Search for the cell housing the specified text and yield its (x, y) center coordinate. 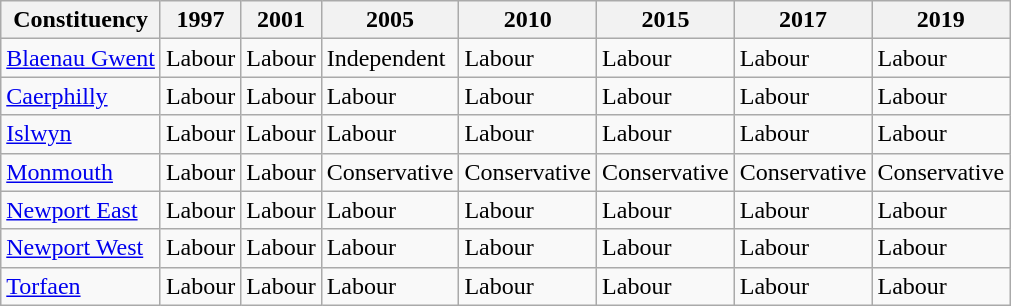
2017 (803, 20)
Constituency (81, 20)
2010 (528, 20)
Caerphilly (81, 96)
Blaenau Gwent (81, 58)
2001 (281, 20)
Newport West (81, 248)
Monmouth (81, 172)
1997 (200, 20)
2005 (390, 20)
Islwyn (81, 134)
Newport East (81, 210)
Torfaen (81, 286)
Independent (390, 58)
2015 (666, 20)
2019 (941, 20)
